Determine the (X, Y) coordinate at the center of the cell enclosing the given text.  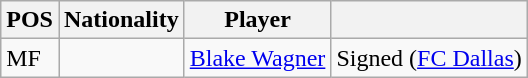
Player (258, 20)
POS (30, 20)
Nationality (121, 20)
MF (30, 58)
Blake Wagner (258, 58)
Signed (FC Dallas) (429, 58)
